Extract the (x, y) coordinate from the center of the cell holding the provided text.  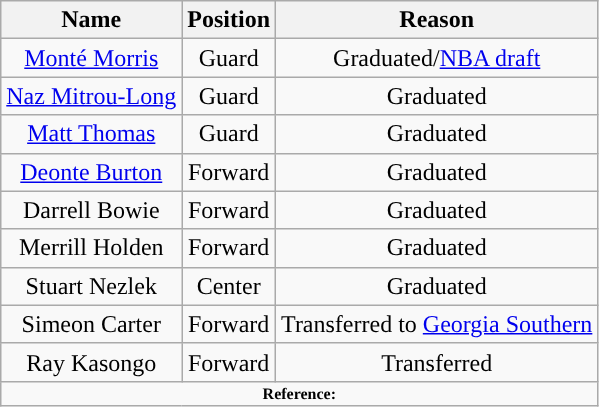
Position (229, 20)
Ray Kasongo (92, 362)
Stuart Nezlek (92, 286)
Graduated/NBA draft (437, 58)
Name (92, 20)
Naz Mitrou-Long (92, 96)
Reason (437, 20)
Deonte Burton (92, 172)
Transferred (437, 362)
Reference: (300, 393)
Center (229, 286)
Transferred to Georgia Southern (437, 324)
Simeon Carter (92, 324)
Monté Morris (92, 58)
Matt Thomas (92, 134)
Merrill Holden (92, 248)
Darrell Bowie (92, 210)
